Identify which cell holds the provided text, then report its (x, y) central coordinate. 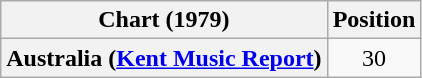
30 (374, 58)
Position (374, 20)
Chart (1979) (164, 20)
Australia (Kent Music Report) (164, 58)
